Detect which cell encompasses the target text, then output its (x, y) center coordinate. 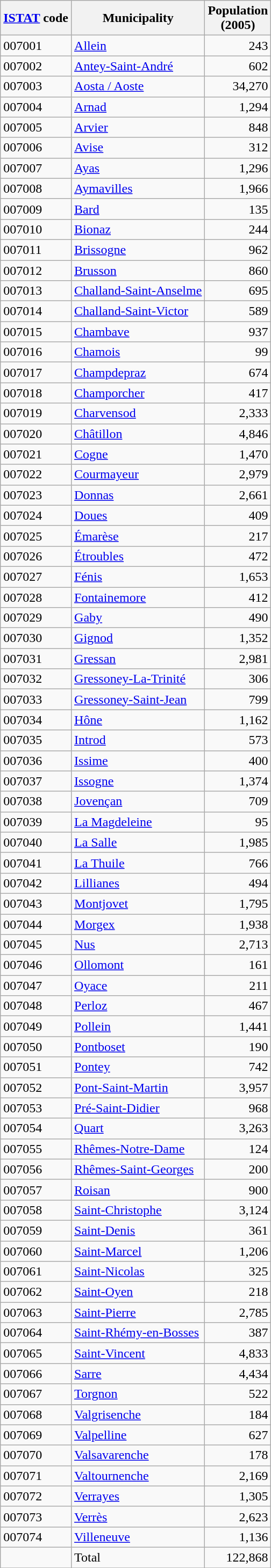
007018 (36, 393)
2,713 (238, 945)
Charvensod (138, 413)
007070 (36, 1455)
007026 (36, 556)
007012 (36, 270)
Valtournenche (138, 1476)
Verrès (138, 1516)
573 (238, 740)
Bionaz (138, 229)
007010 (36, 229)
007054 (36, 1128)
1,162 (238, 720)
99 (238, 352)
007004 (36, 107)
007038 (36, 801)
007062 (36, 1292)
007015 (36, 332)
Fontainemore (138, 597)
860 (238, 270)
695 (238, 291)
007040 (36, 842)
4,846 (238, 434)
Valpelline (138, 1435)
007065 (36, 1353)
Issogne (138, 781)
Saint-Christophe (138, 1210)
409 (238, 515)
007057 (36, 1190)
007029 (36, 618)
Nus (138, 945)
Saint-Rhémy-en-Bosses (138, 1333)
1,294 (238, 107)
1,441 (238, 1026)
007068 (36, 1414)
Chambave (138, 332)
467 (238, 1006)
007013 (36, 291)
848 (238, 127)
1,305 (238, 1496)
007020 (36, 434)
742 (238, 1067)
361 (238, 1230)
007061 (36, 1272)
1,352 (238, 638)
244 (238, 229)
007001 (36, 46)
007048 (36, 1006)
412 (238, 597)
Gressoney-La-Trinité (138, 679)
Rhêmes-Notre-Dame (138, 1149)
Verrayes (138, 1496)
Sarre (138, 1374)
4,434 (238, 1374)
522 (238, 1394)
766 (238, 863)
124 (238, 1149)
007002 (36, 66)
Jovençan (138, 801)
La Thuile (138, 863)
Étroubles (138, 556)
007009 (36, 209)
007011 (36, 250)
1,966 (238, 188)
007066 (36, 1374)
Lillianes (138, 883)
007074 (36, 1537)
34,270 (238, 86)
1,206 (238, 1251)
3,263 (238, 1128)
325 (238, 1272)
Courmayeur (138, 475)
Oyace (138, 986)
Avise (138, 148)
Gressoney-Saint-Jean (138, 699)
Saint-Pierre (138, 1312)
007064 (36, 1333)
1,653 (238, 577)
1,938 (238, 924)
007069 (36, 1435)
Champdepraz (138, 373)
190 (238, 1047)
Champorcher (138, 393)
007056 (36, 1169)
Gaby (138, 618)
2,661 (238, 495)
La Salle (138, 842)
Pont-Saint-Martin (138, 1088)
2,785 (238, 1312)
Aymavilles (138, 188)
2,333 (238, 413)
007016 (36, 352)
Rhêmes-Saint-Georges (138, 1169)
007044 (36, 924)
962 (238, 250)
007021 (36, 454)
400 (238, 761)
007045 (36, 945)
007014 (36, 311)
312 (238, 148)
007031 (36, 659)
Chamois (138, 352)
007051 (36, 1067)
007073 (36, 1516)
627 (238, 1435)
472 (238, 556)
490 (238, 618)
1,470 (238, 454)
Gignod (138, 638)
007058 (36, 1210)
007007 (36, 168)
Quart (138, 1128)
007023 (36, 495)
Donnas (138, 495)
Ollomont (138, 965)
007049 (36, 1026)
Doues (138, 515)
Fénis (138, 577)
007005 (36, 127)
007047 (36, 986)
007067 (36, 1394)
417 (238, 393)
007055 (36, 1149)
007035 (36, 740)
Saint-Nicolas (138, 1272)
007071 (36, 1476)
007043 (36, 903)
900 (238, 1190)
Pollein (138, 1026)
007037 (36, 781)
2,169 (238, 1476)
1,136 (238, 1537)
Municipality (138, 18)
007046 (36, 965)
007008 (36, 188)
Valgrisenche (138, 1414)
Total (138, 1557)
Brusson (138, 270)
387 (238, 1333)
007052 (36, 1088)
602 (238, 66)
Challand-Saint-Anselme (138, 291)
007072 (36, 1496)
007050 (36, 1047)
Issime (138, 761)
Aosta / Aoste (138, 86)
968 (238, 1108)
007060 (36, 1251)
007039 (36, 822)
218 (238, 1292)
Saint-Denis (138, 1230)
Montjovet (138, 903)
1,296 (238, 168)
Saint-Marcel (138, 1251)
Perloz (138, 1006)
Émarèse (138, 536)
Villeneuve (138, 1537)
Pontey (138, 1067)
La Magdeleine (138, 822)
2,623 (238, 1516)
Bard (138, 209)
ISTAT code (36, 18)
Hône (138, 720)
Châtillon (138, 434)
Arvier (138, 127)
007006 (36, 148)
709 (238, 801)
007022 (36, 475)
200 (238, 1169)
184 (238, 1414)
Pontboset (138, 1047)
Ayas (138, 168)
Introd (138, 740)
007003 (36, 86)
Roisan (138, 1190)
589 (238, 311)
135 (238, 209)
Cogne (138, 454)
Saint-Vincent (138, 1353)
937 (238, 332)
007032 (36, 679)
Brissogne (138, 250)
Torgnon (138, 1394)
Gressan (138, 659)
Population (2005) (238, 18)
3,957 (238, 1088)
007025 (36, 536)
95 (238, 822)
306 (238, 679)
1,795 (238, 903)
007036 (36, 761)
3,124 (238, 1210)
007034 (36, 720)
161 (238, 965)
217 (238, 536)
007028 (36, 597)
122,868 (238, 1557)
2,979 (238, 475)
Arnad (138, 107)
Saint-Oyen (138, 1292)
Allein (138, 46)
1,374 (238, 781)
007042 (36, 883)
243 (238, 46)
007017 (36, 373)
4,833 (238, 1353)
178 (238, 1455)
674 (238, 373)
Valsavarenche (138, 1455)
007019 (36, 413)
007024 (36, 515)
2,981 (238, 659)
007030 (36, 638)
007053 (36, 1108)
211 (238, 986)
Pré-Saint-Didier (138, 1108)
007033 (36, 699)
Morgex (138, 924)
007041 (36, 863)
494 (238, 883)
007059 (36, 1230)
007027 (36, 577)
Challand-Saint-Victor (138, 311)
799 (238, 699)
1,985 (238, 842)
Antey-Saint-André (138, 66)
007063 (36, 1312)
